Extract the [x, y] coordinate from the center of the cell holding the provided text.  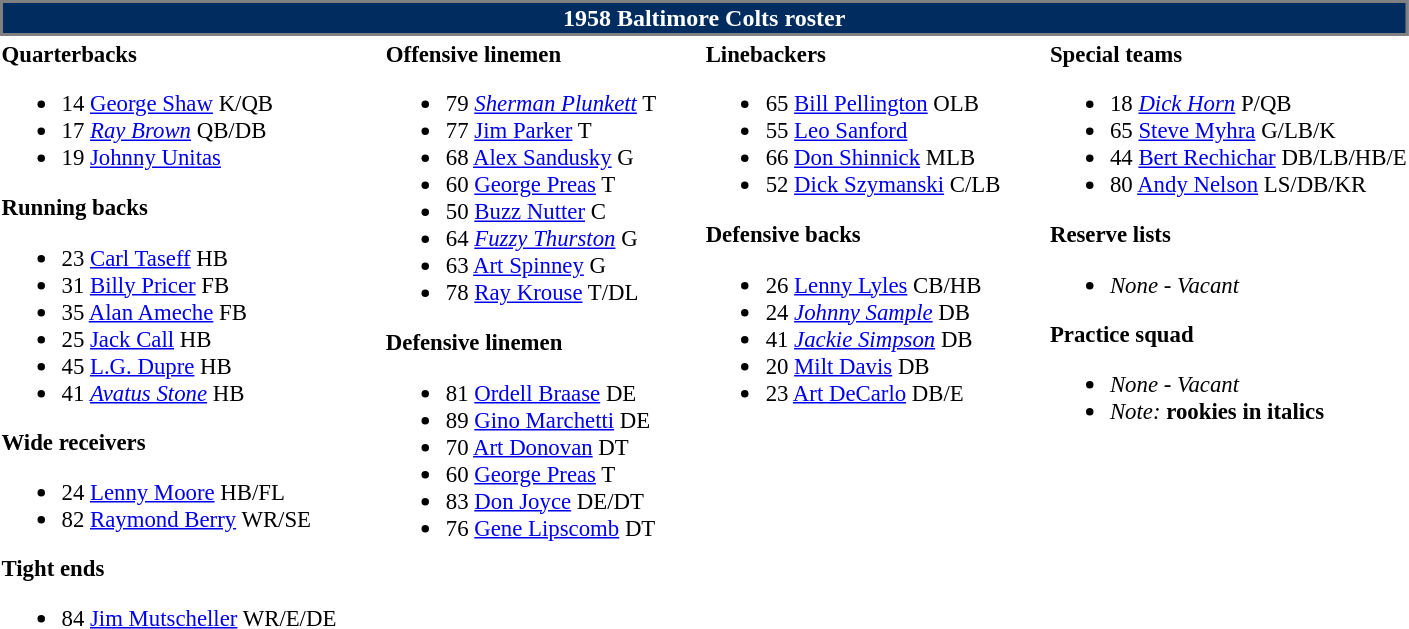
1958 Baltimore Colts roster [704, 18]
